Return [X, Y] of the center of cell containing provided text 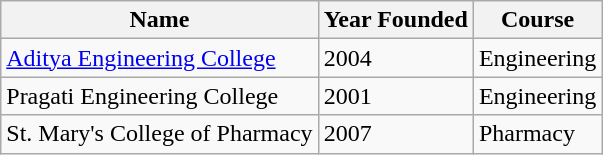
2001 [396, 96]
St. Mary's College of Pharmacy [160, 134]
Course [537, 20]
2007 [396, 134]
2004 [396, 58]
Year Founded [396, 20]
Pharmacy [537, 134]
Pragati Engineering College [160, 96]
Name [160, 20]
Aditya Engineering College [160, 58]
